Capture the cell that displays the provided text and extract its (X, Y) central coordinate. 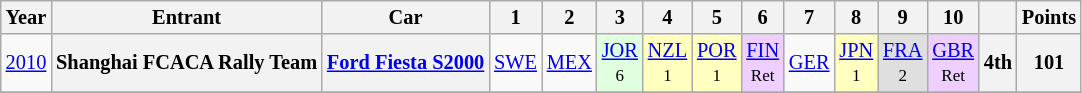
FINRet (762, 63)
Points (1049, 17)
JPN1 (856, 63)
GBRRet (953, 63)
2 (570, 17)
5 (716, 17)
6 (762, 17)
SWE (516, 63)
4th (998, 63)
Shanghai FCACA Rally Team (186, 63)
7 (809, 17)
Ford Fiesta S2000 (406, 63)
NZL1 (668, 63)
Year (26, 17)
1 (516, 17)
3 (620, 17)
2010 (26, 63)
POR1 (716, 63)
Car (406, 17)
FRA2 (902, 63)
9 (902, 17)
101 (1049, 63)
4 (668, 17)
8 (856, 17)
MEX (570, 63)
10 (953, 17)
JOR6 (620, 63)
Entrant (186, 17)
GER (809, 63)
